Search for the cell housing the specified text and yield its (x, y) center coordinate. 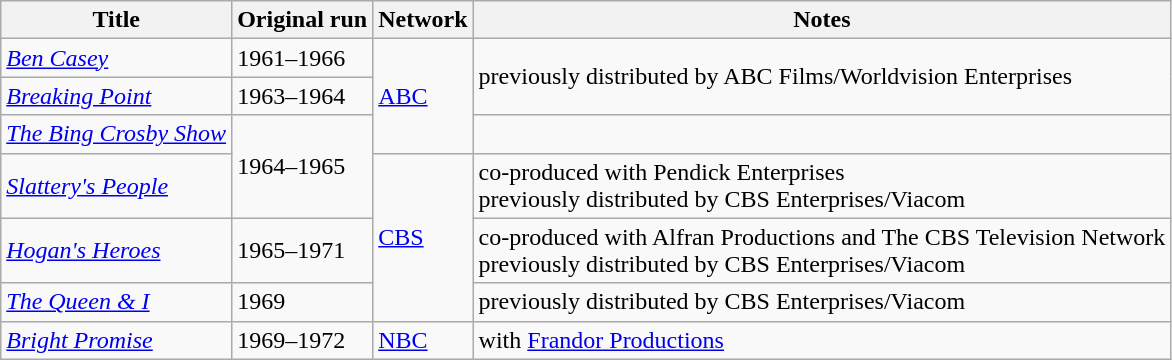
previously distributed by CBS Enterprises/Viacom (822, 302)
Network (423, 20)
ABC (423, 96)
Ben Casey (116, 58)
1964–1965 (302, 166)
Hogan's Heroes (116, 250)
1961–1966 (302, 58)
co-produced with Pendick Enterprises previously distributed by CBS Enterprises/Viacom (822, 186)
Breaking Point (116, 96)
1963–1964 (302, 96)
1965–1971 (302, 250)
Original run (302, 20)
1969 (302, 302)
The Bing Crosby Show (116, 134)
NBC (423, 340)
CBS (423, 237)
Title (116, 20)
previously distributed by ABC Films/Worldvision Enterprises (822, 77)
Slattery's People (116, 186)
Notes (822, 20)
co-produced with Alfran Productions and The CBS Television Networkpreviously distributed by CBS Enterprises/Viacom (822, 250)
with Frandor Productions (822, 340)
Bright Promise (116, 340)
The Queen & I (116, 302)
1969–1972 (302, 340)
